Determine the (X, Y) coordinate at the center of the cell enclosing the given text.  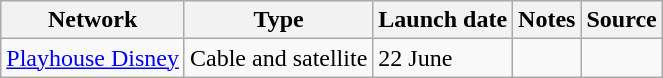
Network (93, 20)
Notes (547, 20)
Playhouse Disney (93, 58)
Type (278, 20)
22 June (443, 58)
Source (622, 20)
Cable and satellite (278, 58)
Launch date (443, 20)
